For the text-containing cell, return its midpoint in [X, Y] coordinate format. 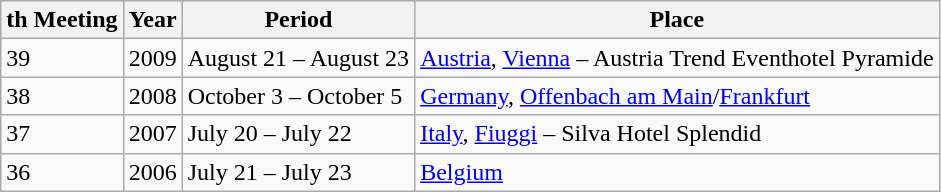
39 [62, 58]
37 [62, 134]
Year [152, 20]
Period [298, 20]
Germany, Offenbach am Main/Frankfurt [677, 96]
July 20 – July 22 [298, 134]
th Meeting [62, 20]
2006 [152, 172]
Place [677, 20]
2009 [152, 58]
Austria, Vienna – Austria Trend Eventhotel Pyramide [677, 58]
July 21 – July 23 [298, 172]
2008 [152, 96]
38 [62, 96]
36 [62, 172]
October 3 – October 5 [298, 96]
Italy, Fiuggi – Silva Hotel Splendid [677, 134]
Belgium [677, 172]
2007 [152, 134]
August 21 – August 23 [298, 58]
